For the text-containing cell, return its midpoint in [x, y] coordinate format. 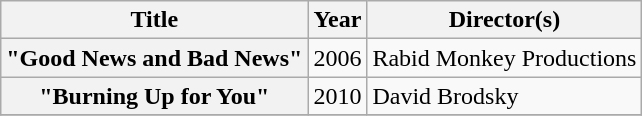
Year [338, 20]
David Brodsky [504, 96]
Title [154, 20]
Director(s) [504, 20]
"Good News and Bad News" [154, 58]
2006 [338, 58]
Rabid Monkey Productions [504, 58]
"Burning Up for You" [154, 96]
2010 [338, 96]
